Return [X, Y] of the center of cell containing provided text 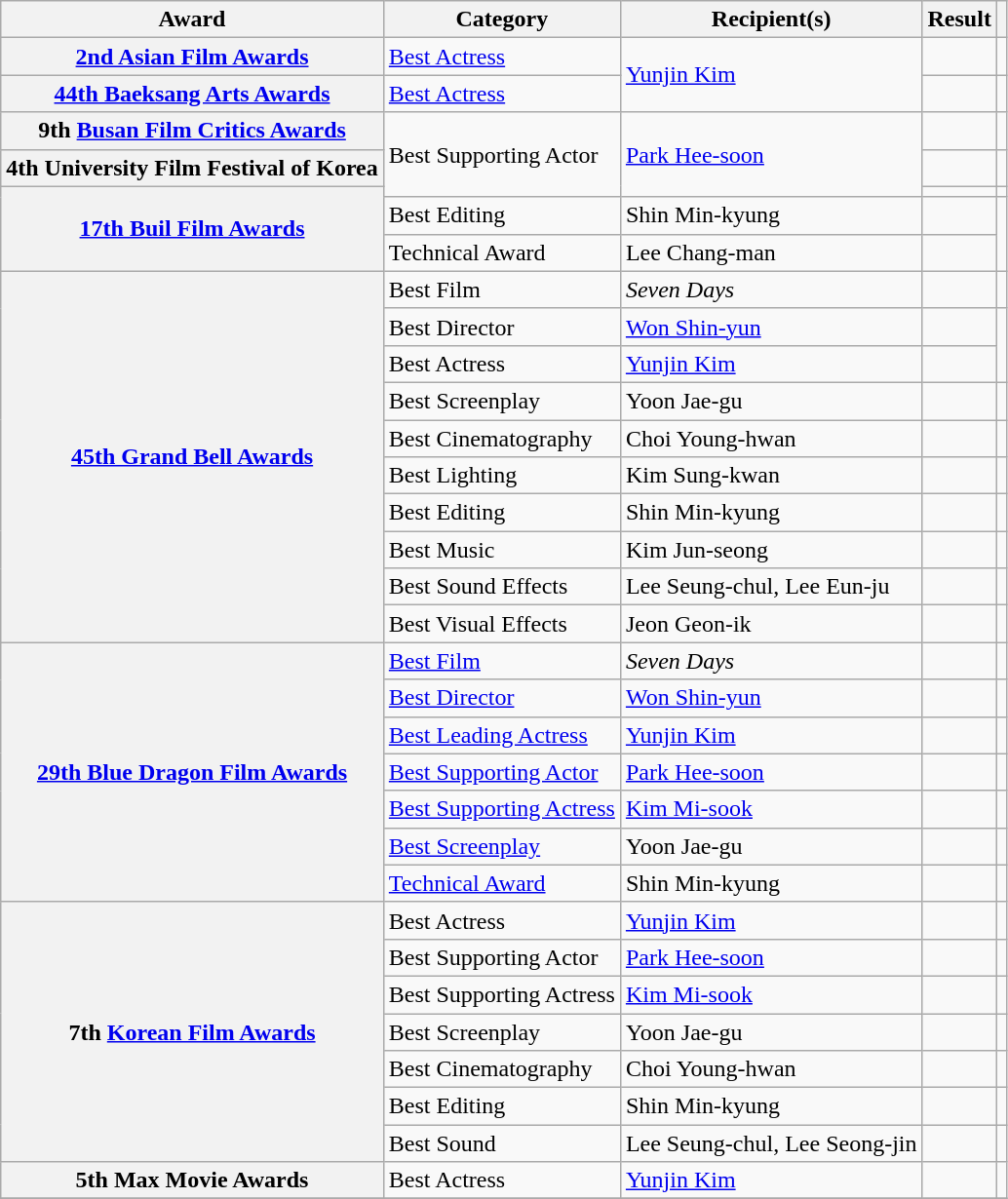
5th Max Movie Awards [193, 1180]
Best Visual Effects [501, 624]
Best Sound Effects [501, 587]
4th University Film Festival of Korea [193, 168]
Best Music [501, 550]
17th Buil Film Awards [193, 228]
29th Blue Dragon Film Awards [193, 772]
9th Busan Film Critics Awards [193, 131]
Result [959, 19]
Lee Seung-chul, Lee Eun-ju [771, 587]
Kim Jun-seong [771, 550]
44th Baeksang Arts Awards [193, 94]
Jeon Geon-ik [771, 624]
Award [193, 19]
Kim Sung-kwan [771, 476]
45th Grand Bell Awards [193, 456]
Lee Chang-man [771, 252]
7th Korean Film Awards [193, 1031]
Category [501, 19]
Best Lighting [501, 476]
Best Sound [501, 1143]
Best Leading Actress [501, 735]
Lee Seung-chul, Lee Seong-jin [771, 1143]
Recipient(s) [771, 19]
2nd Asian Film Awards [193, 57]
